Provide the [x, y] coordinate of the cell's center where the given text is located.  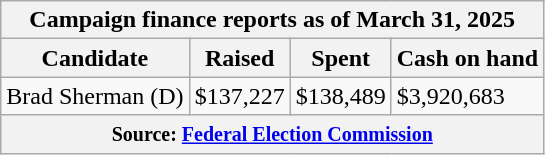
$3,920,683 [467, 96]
Candidate [95, 58]
$138,489 [340, 96]
Source: Federal Election Commission [272, 134]
Cash on hand [467, 58]
Spent [340, 58]
Raised [240, 58]
Brad Sherman (D) [95, 96]
$137,227 [240, 96]
Campaign finance reports as of March 31, 2025 [272, 20]
